Output the (X, Y) coordinate of the center of the cell containing the given text.  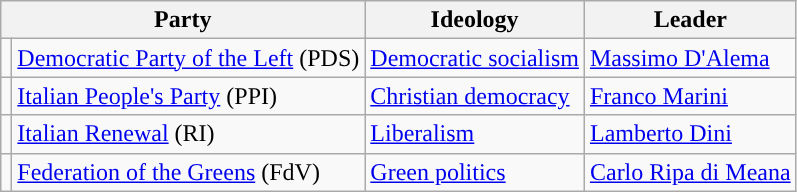
Democratic Party of the Left (PDS) (188, 58)
Lamberto Dini (690, 134)
Ideology (475, 20)
Italian Renewal (RI) (188, 134)
Christian democracy (475, 96)
Massimo D'Alema (690, 58)
Italian People's Party (PPI) (188, 96)
Democratic socialism (475, 58)
Green politics (475, 172)
Liberalism (475, 134)
Leader (690, 20)
Party (183, 20)
Franco Marini (690, 96)
Federation of the Greens (FdV) (188, 172)
Carlo Ripa di Meana (690, 172)
